Locate the cell with the specified text and output its [x, y] center coordinate. 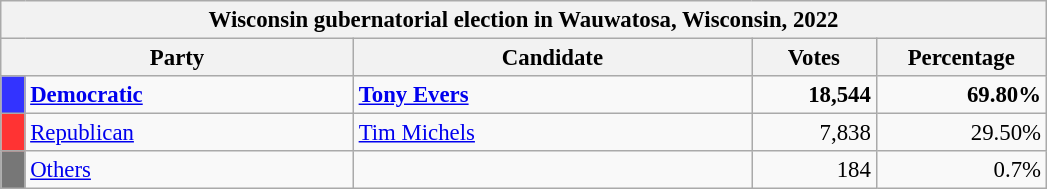
29.50% [961, 133]
Republican [189, 133]
Tim Michels [552, 133]
Democratic [189, 95]
69.80% [961, 95]
18,544 [814, 95]
Votes [814, 58]
Tony Evers [552, 95]
7,838 [814, 133]
Others [189, 170]
Wisconsin gubernatorial election in Wauwatosa, Wisconsin, 2022 [524, 20]
Candidate [552, 58]
184 [814, 170]
Percentage [961, 58]
Party [178, 58]
0.7% [961, 170]
